Determine the (x, y) coordinate at the center of the cell enclosing the given text.  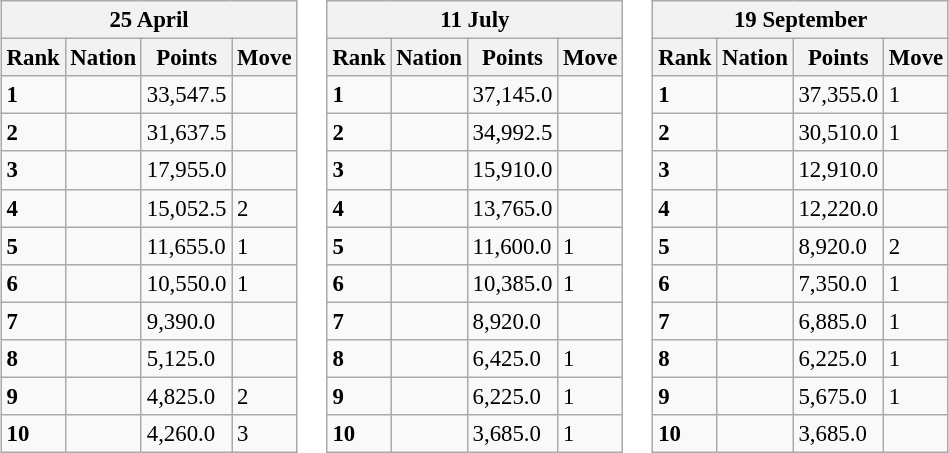
19 September (801, 20)
33,547.5 (186, 95)
9,390.0 (186, 321)
37,355.0 (838, 95)
12,910.0 (838, 170)
6,885.0 (838, 321)
4,825.0 (186, 396)
30,510.0 (838, 133)
5,125.0 (186, 358)
11 July (475, 20)
15,910.0 (512, 170)
37,145.0 (512, 95)
10,385.0 (512, 283)
11,600.0 (512, 246)
11,655.0 (186, 246)
31,637.5 (186, 133)
15,052.5 (186, 208)
10,550.0 (186, 283)
34,992.5 (512, 133)
12,220.0 (838, 208)
17,955.0 (186, 170)
7,350.0 (838, 283)
6,425.0 (512, 358)
5,675.0 (838, 396)
4,260.0 (186, 434)
25 April (149, 20)
13,765.0 (512, 208)
